Determine the [x, y] coordinate at the center of the cell enclosing the given text.  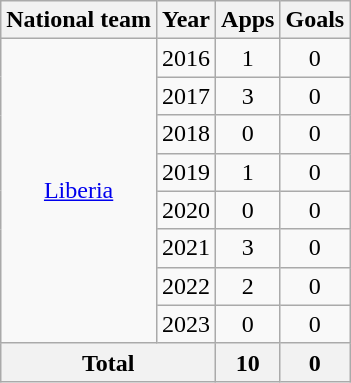
2019 [186, 172]
2017 [186, 96]
2018 [186, 134]
2023 [186, 324]
Apps [248, 20]
10 [248, 362]
2 [248, 286]
2016 [186, 58]
2022 [186, 286]
Year [186, 20]
Goals [315, 20]
National team [79, 20]
2021 [186, 248]
2020 [186, 210]
Total [108, 362]
Liberia [79, 191]
